Find where the given text appears and provide that cell's center as (x, y) coordinate. 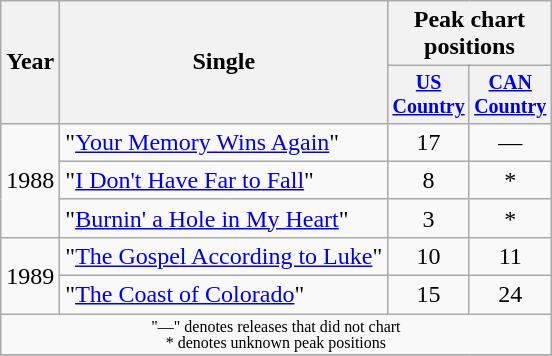
17 (429, 142)
Peak chartpositions (470, 34)
Year (30, 62)
15 (429, 295)
"—" denotes releases that did not chart* denotes unknown peak positions (276, 334)
11 (510, 256)
"Your Memory Wins Again" (224, 142)
3 (429, 218)
— (510, 142)
24 (510, 295)
"Burnin' a Hole in My Heart" (224, 218)
1989 (30, 275)
US Country (429, 94)
"I Don't Have Far to Fall" (224, 180)
CAN Country (510, 94)
10 (429, 256)
"The Gospel According to Luke" (224, 256)
8 (429, 180)
"The Coast of Colorado" (224, 295)
1988 (30, 180)
Single (224, 62)
